Pinpoint the cell where the given text exists, returning its (x, y) midpoint coordinate. 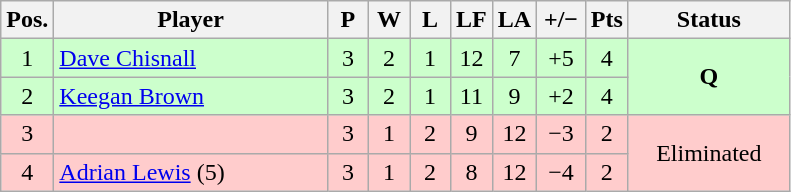
L (430, 20)
11 (472, 96)
Status (708, 20)
+/− (562, 20)
8 (472, 172)
W (388, 20)
Pos. (28, 20)
Q (708, 77)
LA (514, 20)
Dave Chisnall (191, 58)
+2 (562, 96)
Player (191, 20)
P (348, 20)
Adrian Lewis (5) (191, 172)
+5 (562, 58)
7 (514, 58)
−4 (562, 172)
LF (472, 20)
Keegan Brown (191, 96)
Eliminated (708, 153)
Pts (606, 20)
−3 (562, 134)
